Detect which cell encompasses the target text, then output its [X, Y] center coordinate. 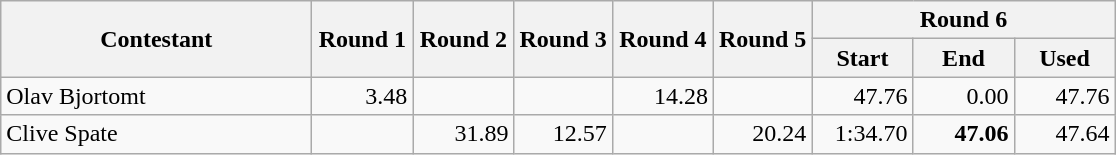
Round 5 [762, 39]
31.89 [464, 134]
1:34.70 [862, 134]
47.64 [1064, 134]
47.06 [964, 134]
0.00 [964, 96]
Round 2 [464, 39]
Clive Spate [156, 134]
20.24 [762, 134]
Round 6 [964, 20]
Round 4 [662, 39]
Used [1064, 58]
12.57 [563, 134]
Start [862, 58]
Round 3 [563, 39]
Round 1 [362, 39]
3.48 [362, 96]
14.28 [662, 96]
Contestant [156, 39]
End [964, 58]
Olav Bjortomt [156, 96]
